Find where the given text appears and provide that cell's center as [X, Y] coordinate. 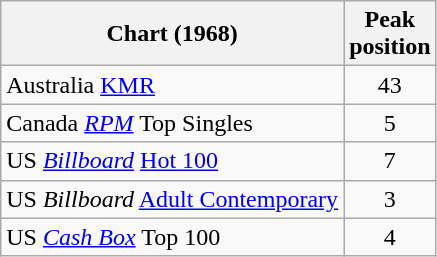
Peakposition [390, 34]
Chart (1968) [172, 34]
7 [390, 161]
5 [390, 123]
Canada RPM Top Singles [172, 123]
43 [390, 85]
US Billboard Hot 100 [172, 161]
US Billboard Adult Contemporary [172, 199]
3 [390, 199]
Australia KMR [172, 85]
US Cash Box Top 100 [172, 237]
4 [390, 237]
